Return the [x, y] coordinate for the center point of the cell that contains the specified text.  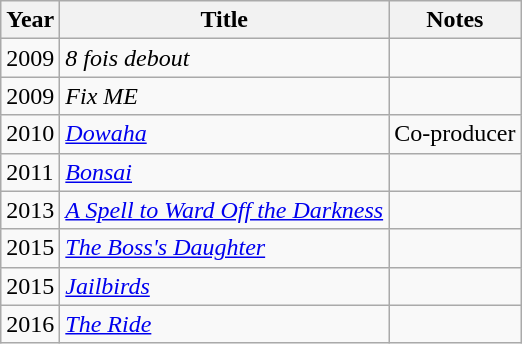
Bonsai [224, 172]
A Spell to Ward Off the Darkness [224, 210]
8 fois debout [224, 58]
2010 [30, 134]
2013 [30, 210]
2011 [30, 172]
Dowaha [224, 134]
2016 [30, 324]
The Ride [224, 324]
Jailbirds [224, 286]
Title [224, 20]
Notes [455, 20]
The Boss's Daughter [224, 248]
Fix ME [224, 96]
Co-producer [455, 134]
Year [30, 20]
